Determine the (X, Y) coordinate at the center of the cell enclosing the given text.  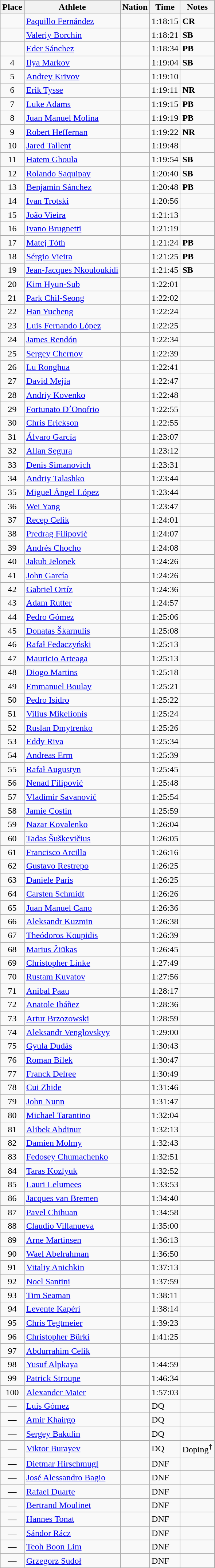
Juan Manuel Cano (72, 907)
Chris Erickson (72, 423)
40 (12, 562)
1:23:07 (165, 437)
78 (12, 1088)
1:21:25 (165, 256)
Grzegorz Sudoł (72, 1561)
Gyula Dudás (72, 1046)
34 (12, 478)
Place (12, 7)
Sérgio Vieira (72, 256)
1:34:58 (165, 1212)
1:24:07 (165, 534)
Marius Žiūkas (72, 949)
1:22:25 (165, 326)
91 (12, 1268)
Donatas Škarnulis (72, 631)
1:26:45 (165, 949)
1:25:54 (165, 797)
Pavel Chihuan (72, 1212)
1:20:56 (165, 201)
Allan Segura (72, 451)
84 (12, 1171)
82 (12, 1143)
62 (12, 866)
1:19:22 (165, 132)
Denis Simanovich (72, 464)
1:38:14 (165, 1309)
Athlete (72, 7)
1:27:49 (165, 963)
1:26:36 (165, 907)
Vitaliy Anichkin (72, 1268)
71 (12, 991)
7 (12, 104)
Gabriel Ortíz (72, 589)
Ivan Trotski (72, 201)
Miguel Ángel López (72, 492)
1:25:21 (165, 686)
6 (12, 90)
Abdurrahim Celik (72, 1350)
Andriy Kovenko (72, 395)
Christopher Bürki (72, 1337)
1:22:34 (165, 339)
1:26:38 (165, 921)
Eder Sánchez (72, 49)
James Rendón (72, 339)
68 (12, 949)
Mauricio Arteaga (72, 658)
56 (12, 783)
74 (12, 1032)
Bertrand Moulinet (72, 1505)
1:29:00 (165, 1032)
Michael Tarantino (72, 1115)
Rolando Saquipay (72, 173)
Claudio Villanueva (72, 1226)
Álvaro García (72, 437)
32 (12, 451)
98 (12, 1364)
Valeriy Borchin (72, 35)
Jean-Jacques Nkouloukidi (72, 270)
53 (12, 742)
35 (12, 492)
1:36:13 (165, 1240)
1:25:22 (165, 700)
Ilya Markov (72, 63)
1:38:11 (165, 1295)
1:25:48 (165, 783)
13 (12, 187)
Yusuf Alpkaya (72, 1364)
72 (12, 1005)
1:18:34 (165, 49)
1:19:54 (165, 159)
15 (12, 215)
1:28:17 (165, 991)
Predrag Filipović (72, 534)
1:24:36 (165, 589)
John García (72, 575)
5 (12, 76)
99 (12, 1378)
Roman Bílek (72, 1060)
1:19:10 (165, 76)
22 (12, 312)
Jakub Jelonek (72, 562)
60 (12, 838)
Francisco Arcilla (72, 852)
Theódoros Koupidis (72, 935)
Luke Adams (72, 104)
1:24:08 (165, 548)
Kim Hyun-Sub (72, 284)
Daniele Paris (72, 880)
Cui Zhide (72, 1088)
1:30:47 (165, 1060)
36 (12, 506)
Andreas Erm (72, 755)
96 (12, 1337)
65 (12, 907)
58 (12, 811)
Eddy Riva (72, 742)
39 (12, 548)
Notes (198, 7)
1:18:21 (165, 35)
1:22:24 (165, 312)
1:36:50 (165, 1254)
52 (12, 728)
47 (12, 658)
Luis Fernando López (72, 326)
1:32:13 (165, 1129)
Teoh Boon Lim (72, 1547)
Taras Kozlyuk (72, 1171)
Adam Rutter (72, 603)
Nenad Filipović (72, 783)
61 (12, 852)
1:25:24 (165, 714)
1:31:46 (165, 1088)
1:23:31 (165, 464)
Tadas Šuškevičius (72, 838)
88 (12, 1226)
59 (12, 825)
70 (12, 977)
50 (12, 700)
23 (12, 326)
18 (12, 256)
Fedosey Chumachenko (72, 1157)
1:30:49 (165, 1074)
Noel Santini (72, 1281)
1:22:02 (165, 298)
1:21:45 (165, 270)
46 (12, 645)
Patrick Stroupe (72, 1378)
Emmanuel Boulay (72, 686)
1:57:03 (165, 1392)
Damien Molmy (72, 1143)
Sándor Rácz (72, 1533)
Ruslan Dmytrenko (72, 728)
63 (12, 880)
Amir Khairgo (72, 1420)
19 (12, 270)
49 (12, 686)
Hatem Ghoula (72, 159)
93 (12, 1295)
1:39:23 (165, 1323)
38 (12, 534)
92 (12, 1281)
1:19:04 (165, 63)
1:23:12 (165, 451)
Wei Yang (72, 506)
Alexander Maier (72, 1392)
Wael Abelrahman (72, 1254)
1:34:40 (165, 1198)
1:22:47 (165, 381)
John Nunn (72, 1101)
17 (12, 243)
Rafał Augustyn (72, 769)
Gustavo Restrepo (72, 866)
Vladimir Savanović (72, 797)
Juan Manuel Molina (72, 118)
55 (12, 769)
42 (12, 589)
Sergey Bakulin (72, 1434)
Alibek Abdinur (72, 1129)
Vilius Mikelionis (72, 714)
45 (12, 631)
Aleksandr Kuzmin (72, 921)
12 (12, 173)
Tim Seaman (72, 1295)
1:35:00 (165, 1226)
Diogo Martins (72, 672)
73 (12, 1018)
Aleksandr Venglovskyy (72, 1032)
24 (12, 339)
Doping† (198, 1449)
1:19:15 (165, 104)
1:41:25 (165, 1337)
1:28:36 (165, 1005)
83 (12, 1157)
1:37:13 (165, 1268)
1:30:43 (165, 1046)
1:32:43 (165, 1143)
69 (12, 963)
1:19:19 (165, 118)
1:19:48 (165, 145)
9 (12, 132)
89 (12, 1240)
79 (12, 1101)
Franck Delree (72, 1074)
1:37:59 (165, 1281)
76 (12, 1060)
1:21:19 (165, 229)
81 (12, 1129)
26 (12, 367)
Anibal Paau (72, 991)
Erik Tysse (72, 90)
1:21:24 (165, 243)
97 (12, 1350)
1:32:51 (165, 1157)
Matej Tóth (72, 243)
1:19:11 (165, 90)
95 (12, 1323)
1:32:04 (165, 1115)
1:25:59 (165, 811)
25 (12, 353)
1:26:04 (165, 825)
10 (12, 145)
1:25:18 (165, 672)
Paquillo Fernández (72, 21)
57 (12, 797)
Andrés Chocho (72, 548)
16 (12, 229)
75 (12, 1046)
28 (12, 395)
Rustam Kuvatov (72, 977)
37 (12, 520)
Jacques van Bremen (72, 1198)
Benjamin Sánchez (72, 187)
1:46:34 (165, 1378)
1:22:48 (165, 395)
Andrey Krivov (72, 76)
1:25:39 (165, 755)
Viktor Burayev (72, 1449)
1:26:39 (165, 935)
1:25:08 (165, 631)
14 (12, 201)
João Vieira (72, 215)
85 (12, 1185)
1:24:01 (165, 520)
1:20:48 (165, 187)
80 (12, 1115)
Han Yucheng (72, 312)
86 (12, 1198)
94 (12, 1309)
1:22:01 (165, 284)
64 (12, 894)
1:28:59 (165, 1018)
Jared Tallent (72, 145)
1:33:53 (165, 1185)
Fortunato DʼOnofrio (72, 409)
Luis Gómez (72, 1406)
1:31:47 (165, 1101)
44 (12, 617)
Chris Tegtmeier (72, 1323)
CR (198, 21)
Rafael Duarte (72, 1491)
Nazar Kovalenko (72, 825)
Anatole Ibáñez (72, 1005)
21 (12, 298)
41 (12, 575)
100 (12, 1392)
Nation (135, 7)
1:23:47 (165, 506)
1:27:56 (165, 977)
27 (12, 381)
77 (12, 1074)
Ivano Brugnetti (72, 229)
1:25:34 (165, 742)
Pedro Isidro (72, 700)
87 (12, 1212)
1:25:26 (165, 728)
31 (12, 437)
Arne Martinsen (72, 1240)
1:21:13 (165, 215)
4 (12, 63)
Robert Heffernan (72, 132)
1:26:16 (165, 852)
Park Chil-Seong (72, 298)
Recep Celik (72, 520)
43 (12, 603)
Carsten Schmidt (72, 894)
30 (12, 423)
48 (12, 672)
Rafał Fedaczyński (72, 645)
66 (12, 921)
1:26:05 (165, 838)
1:26:26 (165, 894)
1:32:52 (165, 1171)
Dietmar Hirschmugl (72, 1464)
1:22:41 (165, 367)
1:22:39 (165, 353)
Hannes Tonat (72, 1519)
1:24:57 (165, 603)
33 (12, 464)
20 (12, 284)
Pedro Gómez (72, 617)
Artur Brzozowski (72, 1018)
1:25:45 (165, 769)
11 (12, 159)
Time (165, 7)
Andriy Talashko (72, 478)
1:20:40 (165, 173)
90 (12, 1254)
Lu Ronghua (72, 367)
Levente Kapéri (72, 1309)
29 (12, 409)
1:44:59 (165, 1364)
Lauri Lelumees (72, 1185)
1:18:15 (165, 21)
1:25:06 (165, 617)
David Mejía (72, 381)
54 (12, 755)
José Alessandro Bagio (72, 1477)
Jamie Costin (72, 811)
8 (12, 118)
Sergey Chernov (72, 353)
67 (12, 935)
51 (12, 714)
Christopher Linke (72, 963)
